Determine the [x, y] coordinate at the center of the cell enclosing the given text.  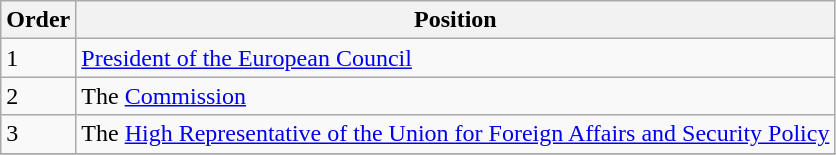
The High Representative of the Union for Foreign Affairs and Security Policy [456, 134]
3 [38, 134]
President of the European Council [456, 58]
Order [38, 20]
2 [38, 96]
Position [456, 20]
The Commission [456, 96]
1 [38, 58]
